Capture the cell that displays the provided text and extract its [X, Y] central coordinate. 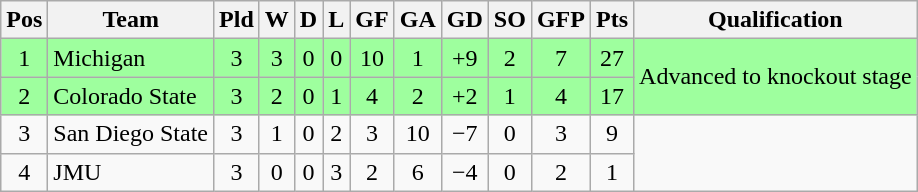
17 [612, 96]
−7 [464, 134]
Team [131, 20]
D [308, 20]
GD [464, 20]
27 [612, 58]
Michigan [131, 58]
Pos [24, 20]
7 [560, 58]
GFP [560, 20]
SO [510, 20]
JMU [131, 172]
Pld [237, 20]
Qualification [776, 20]
W [276, 20]
6 [418, 172]
+2 [464, 96]
9 [612, 134]
L [336, 20]
Colorado State [131, 96]
GF [372, 20]
+9 [464, 58]
GA [418, 20]
−4 [464, 172]
Pts [612, 20]
San Diego State [131, 134]
Advanced to knockout stage [776, 77]
